Return the [X, Y] coordinate for the center point of the cell that contains the specified text.  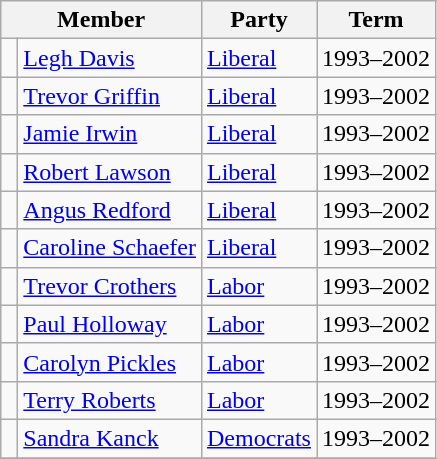
Paul Holloway [110, 324]
Jamie Irwin [110, 134]
Democrats [258, 438]
Trevor Griffin [110, 96]
Terry Roberts [110, 400]
Term [376, 20]
Trevor Crothers [110, 286]
Carolyn Pickles [110, 362]
Member [102, 20]
Angus Redford [110, 210]
Legh Davis [110, 58]
Party [258, 20]
Caroline Schaefer [110, 248]
Sandra Kanck [110, 438]
Robert Lawson [110, 172]
